Find where the given text appears and provide that cell's center as [X, Y] coordinate. 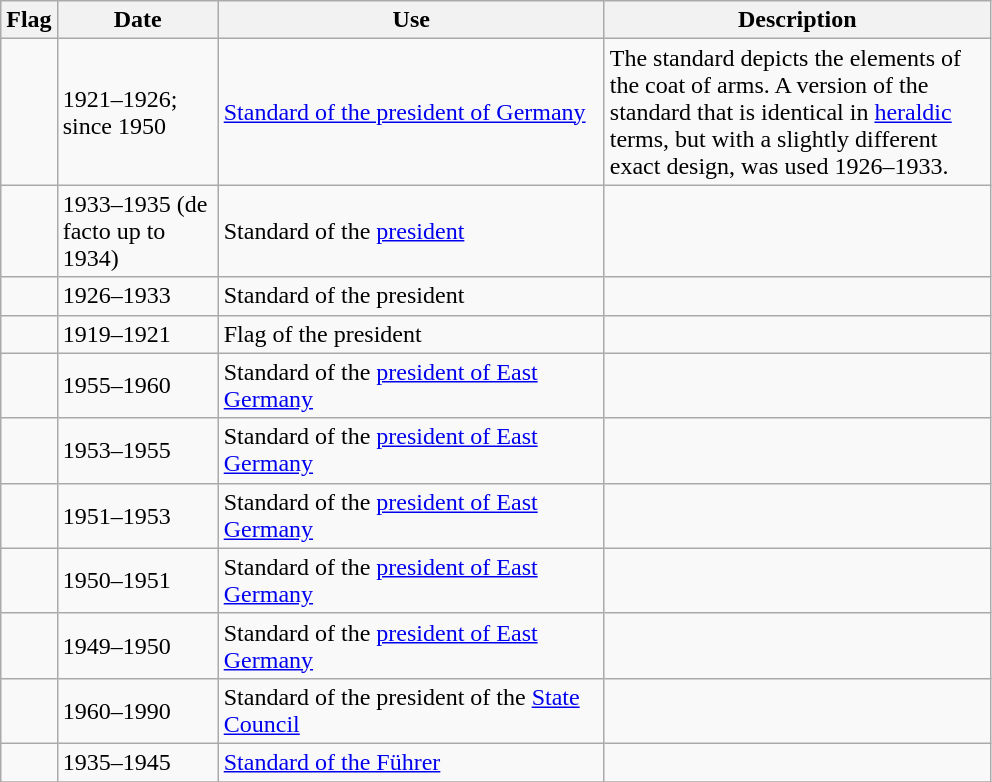
Standard of the president of the State Council [411, 710]
1935–1945 [138, 762]
1926–1933 [138, 296]
Flag of the president [411, 334]
Standard of the president of Germany [411, 112]
1960–1990 [138, 710]
1919–1921 [138, 334]
1955–1960 [138, 386]
Use [411, 20]
Flag [29, 20]
1950–1951 [138, 580]
1933–1935 (de facto up to 1934) [138, 231]
1953–1955 [138, 450]
1949–1950 [138, 646]
1921–1926;since 1950 [138, 112]
Date [138, 20]
Standard of the Führer [411, 762]
1951–1953 [138, 516]
Description [797, 20]
